Locate the cell with the specified text and output its [x, y] center coordinate. 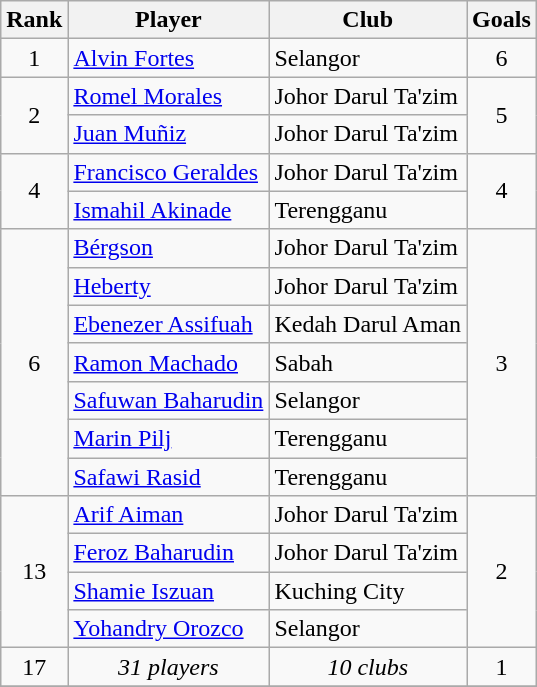
Shamie Iszuan [168, 591]
10 clubs [368, 667]
Kuching City [368, 591]
Kedah Darul Aman [368, 324]
Yohandry Orozco [168, 629]
Sabah [368, 362]
Goals [502, 20]
Arif Aiman [168, 515]
Safawi Rasid [168, 477]
Ebenezer Assifuah [168, 324]
Rank [34, 20]
Club [368, 20]
Feroz Baharudin [168, 553]
31 players [168, 667]
Francisco Geraldes [168, 172]
Player [168, 20]
Ramon Machado [168, 362]
Juan Muñiz [168, 134]
Alvin Fortes [168, 58]
5 [502, 115]
3 [502, 362]
Ismahil Akinade [168, 210]
Bérgson [168, 248]
Marin Pilj [168, 438]
13 [34, 572]
17 [34, 667]
Heberty [168, 286]
Romel Morales [168, 96]
Safuwan Baharudin [168, 400]
